Provide the [X, Y] coordinate of the cell's center where the given text is located.  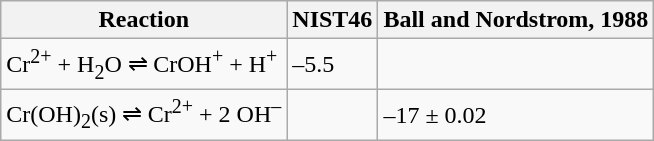
Cr2+ + H2O ⇌ CrOH+ + H+ [144, 64]
Cr(OH)2(s) ⇌ Cr2+ + 2 OH– [144, 116]
–17 ± 0.02 [516, 116]
Reaction [144, 20]
Ball and Nordstrom, 1988 [516, 20]
NIST46 [332, 20]
–5.5 [332, 64]
